Detect which cell encompasses the target text, then output its (X, Y) center coordinate. 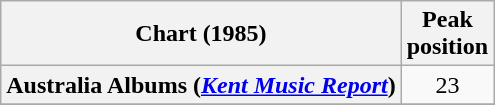
Chart (1985) (201, 34)
23 (447, 85)
Australia Albums (Kent Music Report) (201, 85)
Peakposition (447, 34)
